Capture the cell that displays the provided text and extract its [x, y] central coordinate. 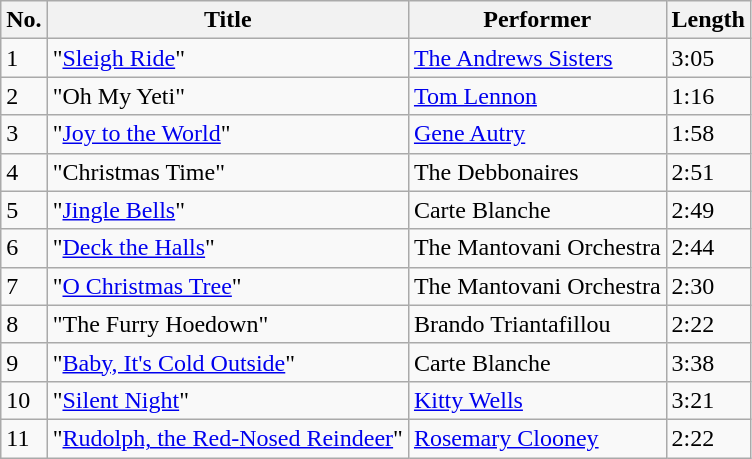
Brando Triantafillou [537, 324]
Length [708, 20]
2:51 [708, 172]
9 [24, 362]
Performer [537, 20]
"Jingle Bells" [228, 210]
5 [24, 210]
3:21 [708, 400]
The Debbonaires [537, 172]
Kitty Wells [537, 400]
"O Christmas Tree" [228, 286]
2:44 [708, 248]
Rosemary Clooney [537, 438]
10 [24, 400]
"The Furry Hoedown" [228, 324]
"Sleigh Ride" [228, 58]
3 [24, 134]
8 [24, 324]
1 [24, 58]
"Silent Night" [228, 400]
Title [228, 20]
"Rudolph, the Red-Nosed Reindeer" [228, 438]
3:38 [708, 362]
"Baby, It's Cold Outside" [228, 362]
The Andrews Sisters [537, 58]
3:05 [708, 58]
1:16 [708, 96]
Gene Autry [537, 134]
2:30 [708, 286]
2 [24, 96]
1:58 [708, 134]
"Deck the Halls" [228, 248]
4 [24, 172]
No. [24, 20]
7 [24, 286]
"Joy to the World" [228, 134]
Tom Lennon [537, 96]
"Christmas Time" [228, 172]
11 [24, 438]
6 [24, 248]
2:49 [708, 210]
"Oh My Yeti" [228, 96]
